Determine the [X, Y] coordinate at the center of the cell enclosing the given text.  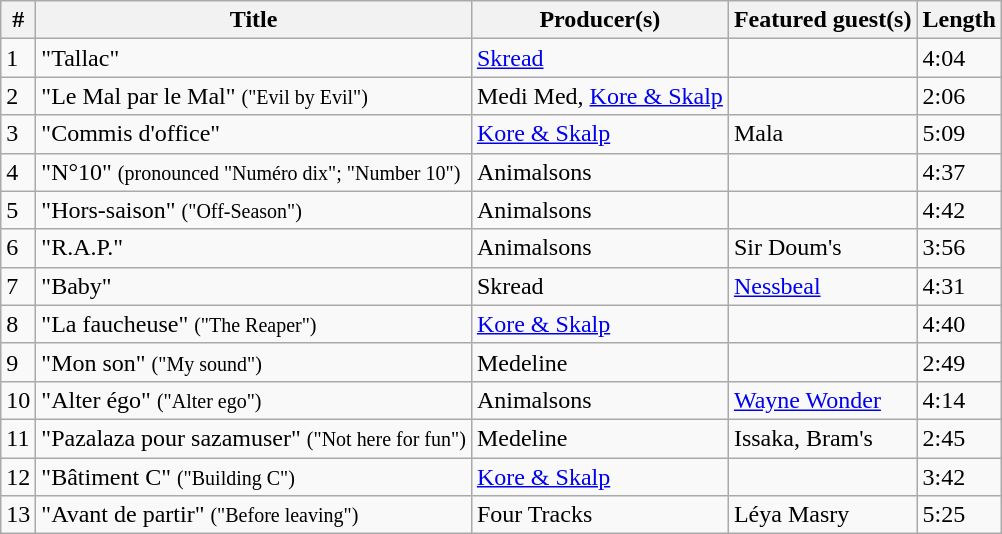
Sir Doum's [822, 248]
Featured guest(s) [822, 20]
2 [18, 96]
11 [18, 438]
4:40 [959, 324]
4 [18, 172]
Issaka, Bram's [822, 438]
12 [18, 477]
"La faucheuse" ("The Reaper") [254, 324]
10 [18, 400]
"Bâtiment C" ("Building C") [254, 477]
"Pazalaza pour sazamuser" ("Not here for fun") [254, 438]
6 [18, 248]
"N°10" (pronounced "Numéro dix"; "Number 10") [254, 172]
13 [18, 515]
2:49 [959, 362]
2:45 [959, 438]
3 [18, 134]
"Mon son" ("My sound") [254, 362]
"Le Mal par le Mal" ("Evil by Evil") [254, 96]
5:09 [959, 134]
3:42 [959, 477]
3:56 [959, 248]
7 [18, 286]
"Baby" [254, 286]
"Alter égo" ("Alter ego") [254, 400]
"R.A.P." [254, 248]
1 [18, 58]
Léya Masry [822, 515]
"Avant de partir" ("Before leaving") [254, 515]
9 [18, 362]
"Tallac" [254, 58]
Four Tracks [600, 515]
4:31 [959, 286]
Producer(s) [600, 20]
4:42 [959, 210]
2:06 [959, 96]
Wayne Wonder [822, 400]
5:25 [959, 515]
Medi Med, Kore & Skalp [600, 96]
Nessbeal [822, 286]
"Commis d'office" [254, 134]
4:04 [959, 58]
4:37 [959, 172]
4:14 [959, 400]
8 [18, 324]
# [18, 20]
Length [959, 20]
5 [18, 210]
Title [254, 20]
Mala [822, 134]
"Hors-saison" ("Off-Season") [254, 210]
